Pinpoint the cell where the given text exists, returning its [X, Y] midpoint coordinate. 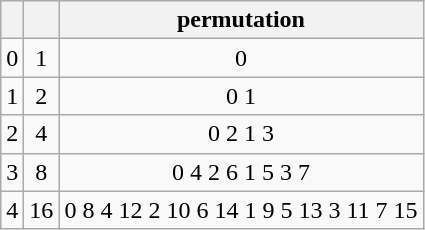
16 [42, 210]
0 4 2 6 1 5 3 7 [241, 172]
0 2 1 3 [241, 134]
0 1 [241, 96]
8 [42, 172]
0 8 4 12 2 10 6 14 1 9 5 13 3 11 7 15 [241, 210]
3 [12, 172]
permutation [241, 20]
